Pinpoint the cell where the given text exists, returning its (X, Y) midpoint coordinate. 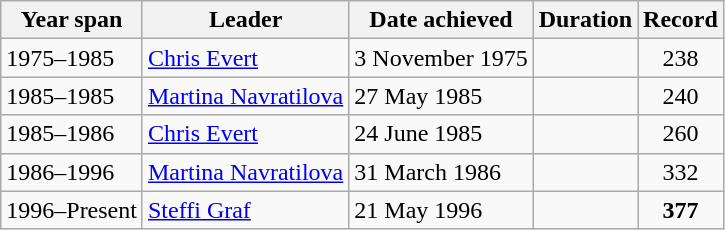
1986–1996 (72, 172)
377 (681, 210)
Duration (585, 20)
3 November 1975 (441, 58)
1996–Present (72, 210)
Record (681, 20)
260 (681, 134)
Year span (72, 20)
24 June 1985 (441, 134)
Steffi Graf (245, 210)
31 March 1986 (441, 172)
21 May 1996 (441, 210)
238 (681, 58)
332 (681, 172)
1985–1985 (72, 96)
27 May 1985 (441, 96)
1985–1986 (72, 134)
1975–1985 (72, 58)
240 (681, 96)
Leader (245, 20)
Date achieved (441, 20)
